Find where the given text appears and provide that cell's center as [x, y] coordinate. 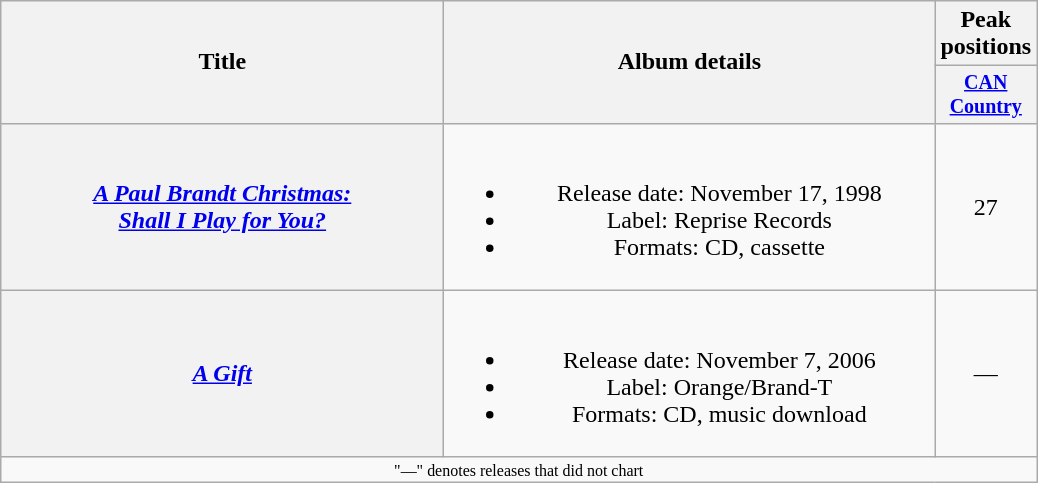
A Paul Brandt Christmas:Shall I Play for You? [222, 206]
Release date: November 17, 1998Label: Reprise RecordsFormats: CD, cassette [690, 206]
Peak positions [986, 34]
27 [986, 206]
Release date: November 7, 2006Label: Orange/Brand-TFormats: CD, music download [690, 374]
Title [222, 62]
"—" denotes releases that did not chart [519, 469]
A Gift [222, 374]
— [986, 374]
CAN Country [986, 94]
Album details [690, 62]
